For the text-containing cell, return its midpoint in [x, y] coordinate format. 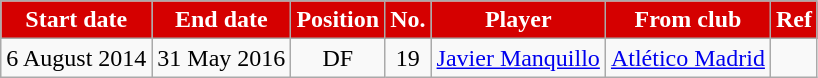
No. [408, 20]
Position [338, 20]
End date [222, 20]
Javier Manquillo [518, 58]
Start date [76, 20]
Ref [794, 20]
Atlético Madrid [688, 58]
Player [518, 20]
DF [338, 58]
6 August 2014 [76, 58]
31 May 2016 [222, 58]
19 [408, 58]
From club [688, 20]
